Determine the [X, Y] coordinate at the center of the cell enclosing the given text.  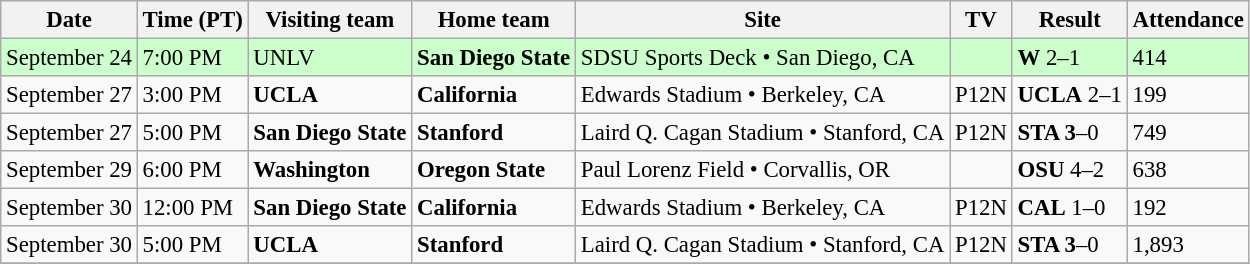
Paul Lorenz Field • Corvallis, OR [763, 170]
CAL 1–0 [1070, 208]
12:00 PM [192, 208]
Site [763, 20]
192 [1188, 208]
September 29 [69, 170]
W 2–1 [1070, 58]
749 [1188, 133]
Time (PT) [192, 20]
Attendance [1188, 20]
SDSU Sports Deck • San Diego, CA [763, 58]
Result [1070, 20]
6:00 PM [192, 170]
Visiting team [330, 20]
7:00 PM [192, 58]
OSU 4–2 [1070, 170]
TV [982, 20]
1,893 [1188, 245]
Date [69, 20]
3:00 PM [192, 95]
Washington [330, 170]
638 [1188, 170]
UCLA 2–1 [1070, 95]
199 [1188, 95]
Oregon State [494, 170]
UNLV [330, 58]
September 24 [69, 58]
Home team [494, 20]
414 [1188, 58]
